Provide the (X, Y) coordinate of the cell's center where the given text is located.  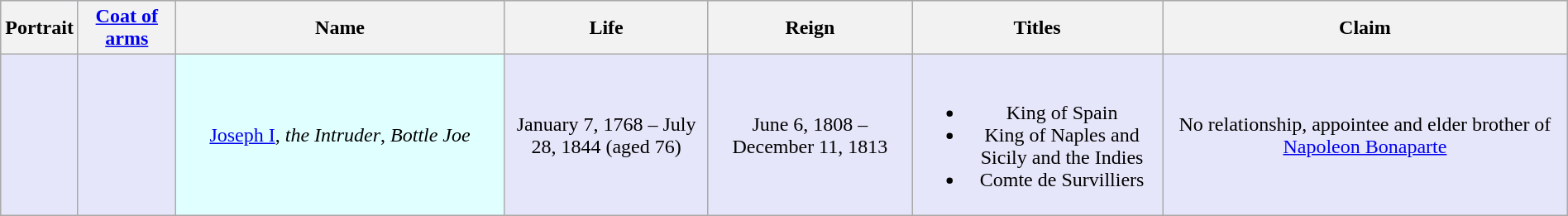
Joseph I, the Intruder, Bottle Joe (340, 135)
June 6, 1808 – December 11, 1813 (810, 135)
Coat of arms (127, 28)
King of SpainKing of Naples and Sicily and the IndiesComte de Survilliers (1037, 135)
Reign (810, 28)
Name (340, 28)
Claim (1365, 28)
January 7, 1768 – July 28, 1844 (aged 76) (606, 135)
Portrait (40, 28)
No relationship, appointee and elder brother of Napoleon Bonaparte (1365, 135)
Titles (1037, 28)
Life (606, 28)
